Return the (X, Y) coordinate for the center point of the cell that contains the specified text.  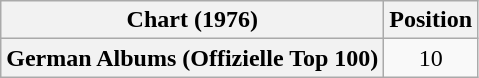
Chart (1976) (192, 20)
Position (431, 20)
10 (431, 58)
German Albums (Offizielle Top 100) (192, 58)
